Determine the (x, y) coordinate at the center of the cell enclosing the given text.  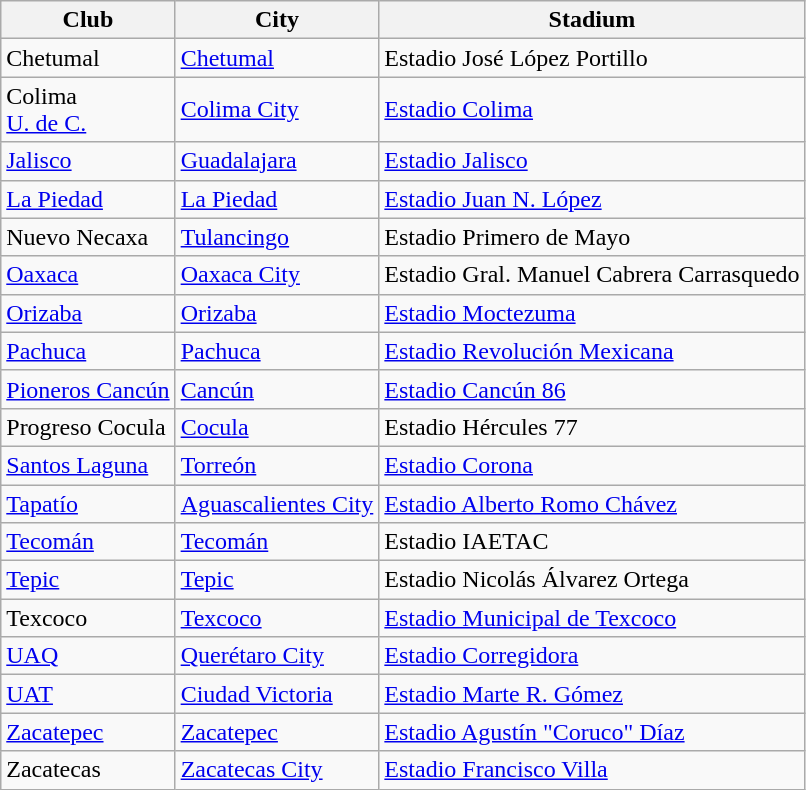
Jalisco (88, 161)
Estadio Primero de Mayo (592, 237)
Cocula (277, 427)
Estadio Marte R. Gómez (592, 694)
Estadio Revolución Mexicana (592, 351)
Estadio Juan N. López (592, 199)
Estadio IAETAC (592, 542)
Oaxaca (88, 275)
Ciudad Victoria (277, 694)
Querétaro City (277, 656)
Club (88, 20)
Progreso Cocula (88, 427)
Zacatecas City (277, 770)
UAT (88, 694)
Estadio Jalisco (592, 161)
Colima City (277, 110)
Santos Laguna (88, 465)
Guadalajara (277, 161)
Estadio Nicolás Álvarez Ortega (592, 580)
Estadio Francisco Villa (592, 770)
Zacatecas (88, 770)
Estadio Cancún 86 (592, 389)
Estadio Gral. Manuel Cabrera Carrasquedo (592, 275)
Cancún (277, 389)
Tapatío (88, 503)
Torreón (277, 465)
Estadio Agustín "Coruco" Díaz (592, 732)
Estadio Municipal de Texcoco (592, 618)
Tulancingo (277, 237)
Nuevo Necaxa (88, 237)
Aguascalientes City (277, 503)
Estadio José López Portillo (592, 58)
City (277, 20)
Estadio Moctezuma (592, 313)
Pioneros Cancún (88, 389)
Estadio Corregidora (592, 656)
Estadio Colima (592, 110)
Stadium (592, 20)
ColimaU. de C. (88, 110)
Oaxaca City (277, 275)
Estadio Corona (592, 465)
UAQ (88, 656)
Estadio Alberto Romo Chávez (592, 503)
Estadio Hércules 77 (592, 427)
